Output the [X, Y] coordinate of the center of the cell containing the given text.  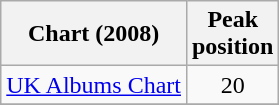
Chart (2008) [94, 34]
UK Albums Chart [94, 85]
Peakposition [232, 34]
20 [232, 85]
